Pinpoint the cell where the given text exists, returning its [x, y] midpoint coordinate. 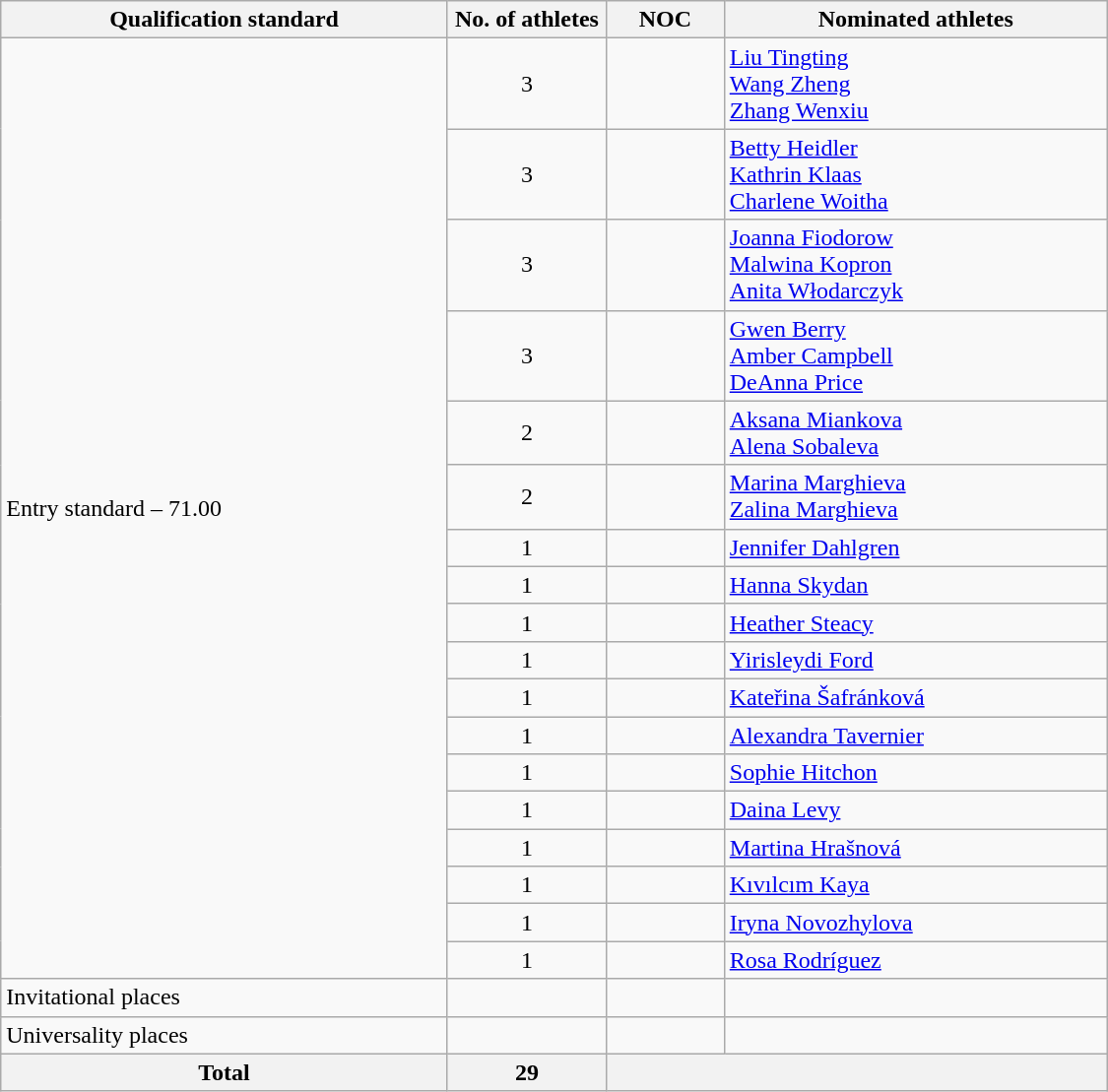
Rosa Rodríguez [916, 960]
Aksana MiankovaAlena Sobaleva [916, 433]
Nominated athletes [916, 20]
Jennifer Dahlgren [916, 547]
Kateřina Šafránková [916, 697]
Martina Hrašnová [916, 848]
29 [526, 1072]
NOC [665, 20]
Sophie Hitchon [916, 773]
Betty HeidlerKathrin KlaasCharlene Woitha [916, 174]
Liu TingtingWang ZhengZhang Wenxiu [916, 84]
Joanna FiodorowMalwina KopronAnita Włodarczyk [916, 265]
Daina Levy [916, 810]
Invitational places [225, 997]
No. of athletes [526, 20]
Universality places [225, 1035]
Total [225, 1072]
Iryna Novozhylova [916, 923]
Heather Steacy [916, 622]
Marina MarghievaZalina Marghieva [916, 496]
Yirisleydi Ford [916, 660]
Kıvılcım Kaya [916, 885]
Entry standard – 71.00 [225, 508]
Gwen BerryAmber CampbellDeAnna Price [916, 355]
Alexandra Tavernier [916, 736]
Qualification standard [225, 20]
Hanna Skydan [916, 585]
